Capture the cell that displays the provided text and extract its (X, Y) central coordinate. 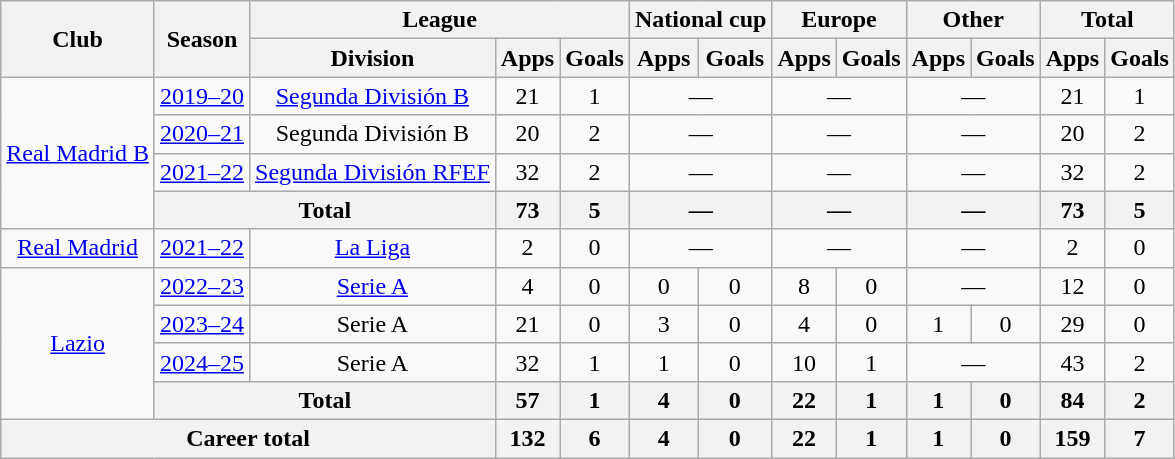
10 (804, 362)
Real Madrid B (78, 153)
Segunda División RFEF (373, 172)
29 (1072, 324)
3 (663, 324)
132 (527, 438)
6 (595, 438)
National cup (700, 20)
Other (973, 20)
League (440, 20)
Lazio (78, 343)
2020–21 (202, 134)
Europe (839, 20)
Career total (248, 438)
12 (1072, 286)
159 (1072, 438)
2022–23 (202, 286)
43 (1072, 362)
7 (1140, 438)
2023–24 (202, 324)
Season (202, 39)
57 (527, 400)
La Liga (373, 248)
Club (78, 39)
Real Madrid (78, 248)
2024–25 (202, 362)
8 (804, 286)
Division (373, 58)
2019–20 (202, 96)
84 (1072, 400)
